Output the [X, Y] coordinate of the center of the cell containing the given text.  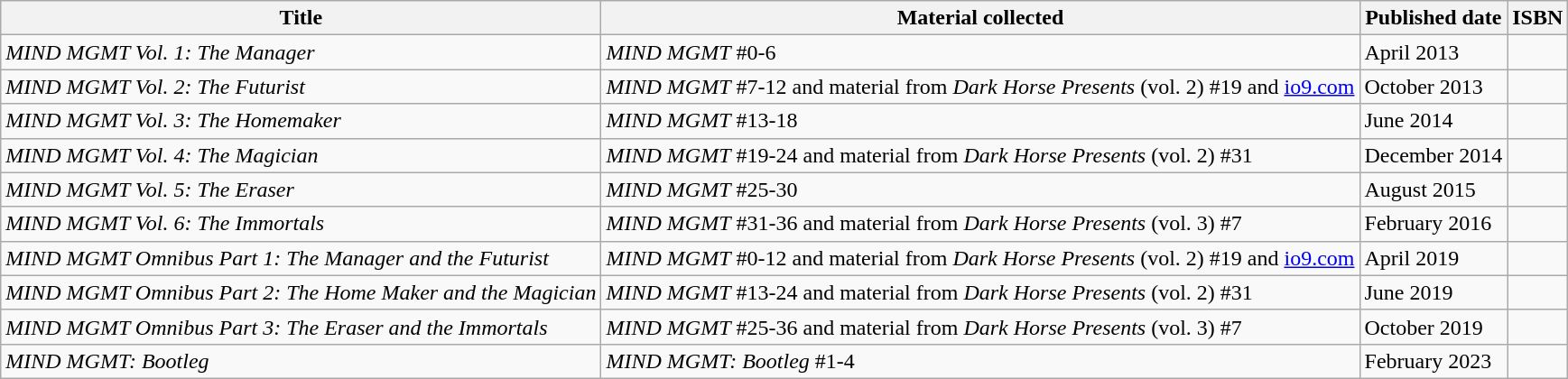
MIND MGMT Vol. 1: The Manager [302, 52]
ISBN [1538, 18]
April 2019 [1433, 258]
December 2014 [1433, 155]
MIND MGMT #13-24 and material from Dark Horse Presents (vol. 2) #31 [980, 292]
October 2013 [1433, 87]
October 2019 [1433, 327]
MIND MGMT #25-30 [980, 189]
MIND MGMT #31-36 and material from Dark Horse Presents (vol. 3) #7 [980, 224]
MIND MGMT Vol. 6: The Immortals [302, 224]
Title [302, 18]
MIND MGMT Vol. 2: The Futurist [302, 87]
MIND MGMT Omnibus Part 3: The Eraser and the Immortals [302, 327]
MIND MGMT #7-12 and material from Dark Horse Presents (vol. 2) #19 and io9.com [980, 87]
MIND MGMT Vol. 4: The Magician [302, 155]
MIND MGMT #19-24 and material from Dark Horse Presents (vol. 2) #31 [980, 155]
MIND MGMT: Bootleg #1-4 [980, 361]
MIND MGMT Omnibus Part 2: The Home Maker and the Magician [302, 292]
April 2013 [1433, 52]
MIND MGMT #25-36 and material from Dark Horse Presents (vol. 3) #7 [980, 327]
February 2023 [1433, 361]
MIND MGMT Vol. 5: The Eraser [302, 189]
MIND MGMT Omnibus Part 1: The Manager and the Futurist [302, 258]
MIND MGMT #0-12 and material from Dark Horse Presents (vol. 2) #19 and io9.com [980, 258]
February 2016 [1433, 224]
MIND MGMT #13-18 [980, 121]
June 2019 [1433, 292]
August 2015 [1433, 189]
Published date [1433, 18]
MIND MGMT Vol. 3: The Homemaker [302, 121]
MIND MGMT: Bootleg [302, 361]
MIND MGMT #0-6 [980, 52]
Material collected [980, 18]
June 2014 [1433, 121]
